Identify which cell holds the provided text, then report its (X, Y) central coordinate. 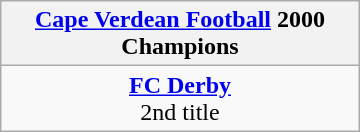
Cape Verdean Football 2000Champions (180, 34)
FC Derby2nd title (180, 98)
